Pinpoint the cell where the given text exists, returning its [x, y] midpoint coordinate. 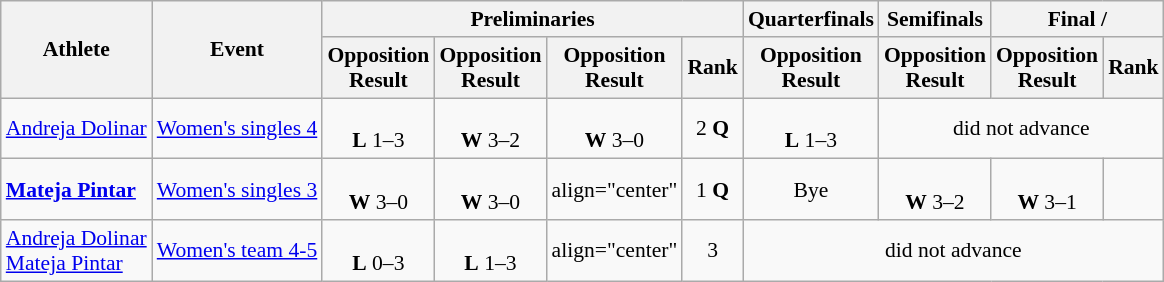
Women's team 4-5 [238, 250]
3 [712, 250]
Quarterfinals [811, 19]
Semifinals [935, 19]
W 3–1 [1047, 190]
Event [238, 50]
Women's singles 4 [238, 128]
L 0–3 [378, 250]
Final / [1078, 19]
1 Q [712, 190]
Mateja Pintar [76, 190]
Bye [811, 190]
Preliminaries [532, 19]
Andreja Dolinar Mateja Pintar [76, 250]
2 Q [712, 128]
Women's singles 3 [238, 190]
Athlete [76, 50]
Andreja Dolinar [76, 128]
